Provide the [X, Y] coordinate of the cell's center where the given text is located.  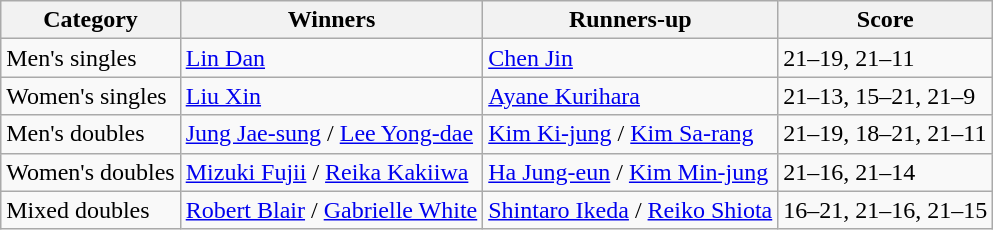
Mixed doubles [90, 210]
Women's singles [90, 96]
16–21, 21–16, 21–15 [886, 210]
Kim Ki-jung / Kim Sa-rang [630, 134]
Mizuki Fujii / Reika Kakiiwa [332, 172]
Women's doubles [90, 172]
Shintaro Ikeda / Reiko Shiota [630, 210]
Robert Blair / Gabrielle White [332, 210]
21–19, 21–11 [886, 58]
Liu Xin [332, 96]
Winners [332, 20]
Ha Jung-eun / Kim Min-jung [630, 172]
Ayane Kurihara [630, 96]
Men's singles [90, 58]
Category [90, 20]
Score [886, 20]
Lin Dan [332, 58]
21–16, 21–14 [886, 172]
Chen Jin [630, 58]
Runners-up [630, 20]
Jung Jae-sung / Lee Yong-dae [332, 134]
Men's doubles [90, 134]
21–13, 15–21, 21–9 [886, 96]
21–19, 18–21, 21–11 [886, 134]
